Capture the cell that displays the provided text and extract its [x, y] central coordinate. 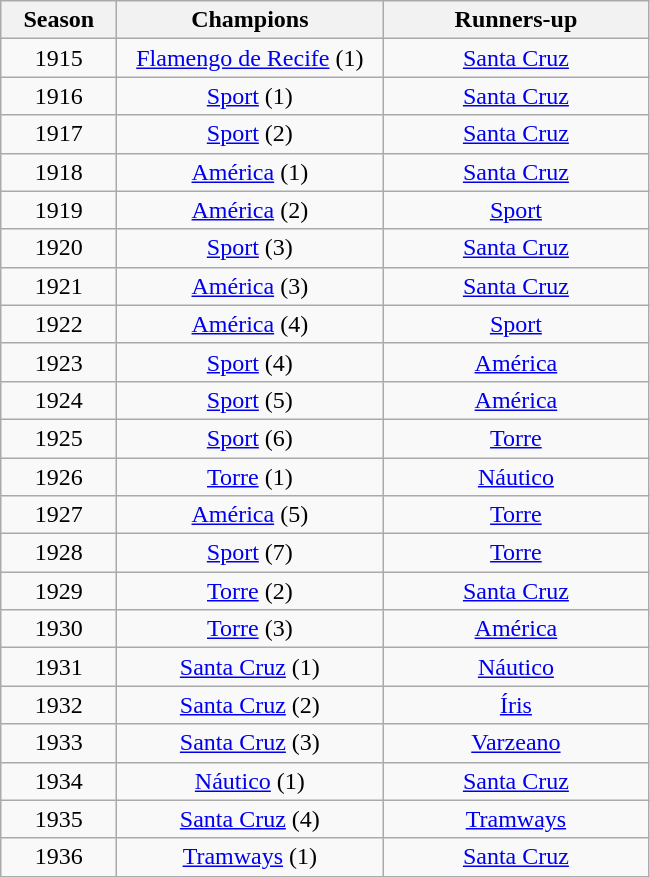
1917 [59, 134]
1932 [59, 705]
1921 [59, 286]
América (1) [250, 172]
Sport (2) [250, 134]
Sport (3) [250, 248]
Varzeano [516, 743]
1934 [59, 781]
1935 [59, 819]
Flamengo de Recife (1) [250, 58]
1925 [59, 438]
América (4) [250, 324]
América (2) [250, 210]
1933 [59, 743]
Season [59, 20]
Torre (3) [250, 629]
1931 [59, 667]
1936 [59, 857]
1915 [59, 58]
1920 [59, 248]
América (5) [250, 515]
Torre (1) [250, 477]
1929 [59, 591]
1926 [59, 477]
Tramways [516, 819]
Náutico (1) [250, 781]
1924 [59, 400]
Sport (4) [250, 362]
Santa Cruz (2) [250, 705]
Santa Cruz (1) [250, 667]
1930 [59, 629]
1916 [59, 96]
1919 [59, 210]
1927 [59, 515]
Torre (2) [250, 591]
1928 [59, 553]
1923 [59, 362]
Sport (5) [250, 400]
Tramways (1) [250, 857]
Runners-up [516, 20]
América (3) [250, 286]
Sport (6) [250, 438]
Íris [516, 705]
1918 [59, 172]
Sport (1) [250, 96]
Santa Cruz (3) [250, 743]
Champions [250, 20]
1922 [59, 324]
Sport (7) [250, 553]
Santa Cruz (4) [250, 819]
